Output the (X, Y) coordinate of the center of the cell containing the given text.  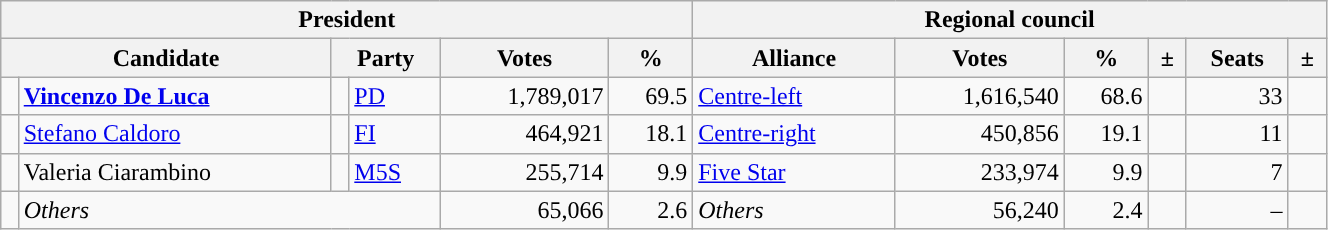
2.6 (651, 210)
11 (1237, 134)
Party (386, 58)
2.4 (1106, 210)
68.6 (1106, 96)
Candidate (166, 58)
65,066 (524, 210)
Centre-left (794, 96)
M5S (394, 172)
69.5 (651, 96)
233,974 (980, 172)
33 (1237, 96)
– (1237, 210)
Stefano Caldoro (174, 134)
18.1 (651, 134)
President (347, 20)
1,616,540 (980, 96)
450,856 (980, 134)
PD (394, 96)
Alliance (794, 58)
255,714 (524, 172)
Valeria Ciarambino (174, 172)
FI (394, 134)
Seats (1237, 58)
464,921 (524, 134)
Five Star (794, 172)
Regional council (1010, 20)
7 (1237, 172)
56,240 (980, 210)
Centre-right (794, 134)
Vincenzo De Luca (174, 96)
1,789,017 (524, 96)
19.1 (1106, 134)
